Pinpoint the cell where the given text exists, returning its [X, Y] midpoint coordinate. 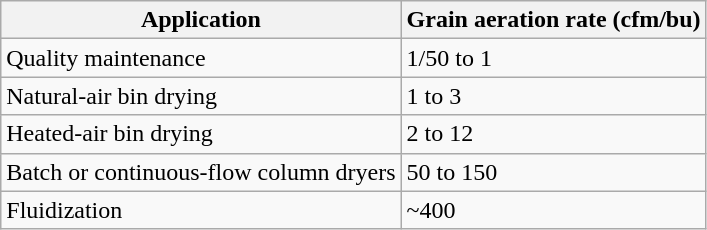
1 to 3 [554, 96]
50 to 150 [554, 172]
Quality maintenance [201, 58]
~400 [554, 210]
Heated-air bin drying [201, 134]
2 to 12 [554, 134]
Fluidization [201, 210]
Batch or continuous-flow column dryers [201, 172]
1/50 to 1 [554, 58]
Natural-air bin drying [201, 96]
Grain aeration rate (cfm/bu) [554, 20]
Application [201, 20]
